For the text-containing cell, return its midpoint in (x, y) coordinate format. 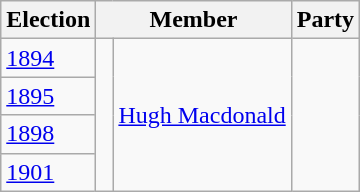
Election (48, 20)
1898 (48, 134)
Hugh Macdonald (202, 115)
Party (325, 20)
Member (194, 20)
1901 (48, 172)
1894 (48, 58)
1895 (48, 96)
